Provide the [x, y] coordinate of the cell's center where the given text is located.  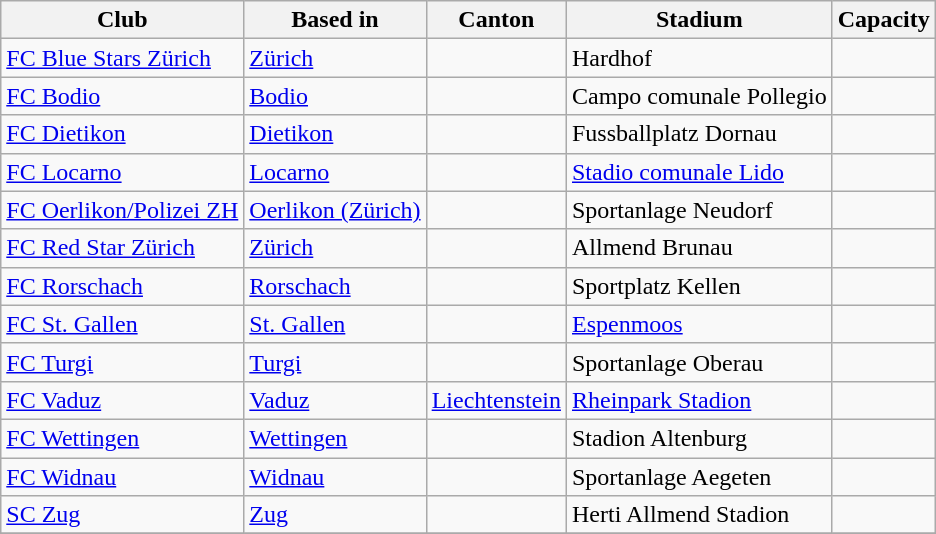
FC Blue Stars Zürich [122, 58]
Fussballplatz Dornau [699, 134]
Rheinpark Stadion [699, 400]
Canton [496, 20]
Sportanlage Oberau [699, 362]
Stadium [699, 20]
Widnau [335, 477]
Oerlikon (Zürich) [335, 210]
Campo comunale Pollegio [699, 96]
FC Bodio [122, 96]
FC Vaduz [122, 400]
FC Locarno [122, 172]
FC Widnau [122, 477]
Hardhof [699, 58]
Vaduz [335, 400]
FC Turgi [122, 362]
Stadion Altenburg [699, 438]
FC Rorschach [122, 286]
Liechtenstein [496, 400]
Bodio [335, 96]
Capacity [884, 20]
Locarno [335, 172]
Rorschach [335, 286]
Based in [335, 20]
Turgi [335, 362]
Wettingen [335, 438]
Sportanlage Aegeten [699, 477]
SC Zug [122, 515]
FC St. Gallen [122, 324]
Herti Allmend Stadion [699, 515]
Stadio comunale Lido [699, 172]
FC Wettingen [122, 438]
Dietikon [335, 134]
FC Dietikon [122, 134]
Club [122, 20]
FC Oerlikon/Polizei ZH [122, 210]
Allmend Brunau [699, 248]
Zug [335, 515]
Sportplatz Kellen [699, 286]
St. Gallen [335, 324]
Espenmoos [699, 324]
FC Red Star Zürich [122, 248]
Sportanlage Neudorf [699, 210]
